From the cell containing the given text, extract its center point as (X, Y) coordinate. 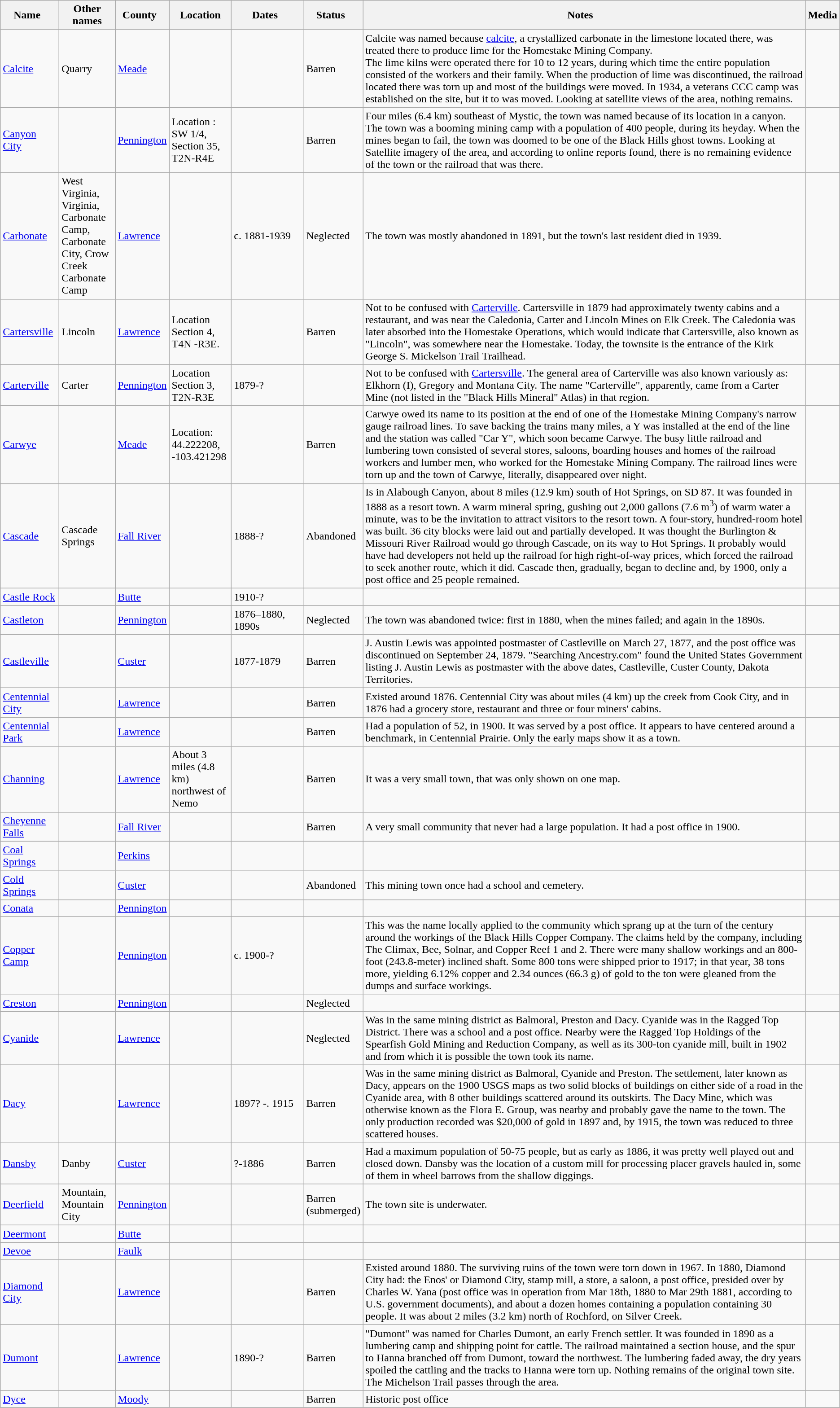
Creston (30, 1003)
Quarry (87, 68)
Canyon City (30, 140)
Cyanide (30, 1038)
Deermont (30, 1234)
Diamond City (30, 1292)
About 3 miles (4.8 km) northwest of Nemo (200, 779)
Coal Springs (30, 855)
Location : SW 1/4, Section 35, T2N-R4E (200, 140)
A very small community that never had a large population. It had a post office in 1900. (584, 827)
County (142, 15)
Location: 44.222208, -103.421298 (200, 444)
c. 1881-1939 (267, 236)
Location Section 3, T2N-R3E (200, 385)
Conata (30, 908)
1877-1879 (267, 662)
Castle Rock (30, 597)
Castleville (30, 662)
Carterville (30, 385)
Channing (30, 779)
Carbonate (30, 236)
Dacy (30, 1104)
1897? -. 1915 (267, 1104)
Historic post office (584, 1399)
Cascade Springs (87, 536)
Dansby (30, 1163)
Castleton (30, 620)
Carwye (30, 444)
Copper Camp (30, 955)
It was a very small town, that was only shown on one map. (584, 779)
Cheyenne Falls (30, 827)
Cartersville (30, 332)
Other names (87, 15)
1888-? (267, 536)
Media (822, 15)
?-1886 (267, 1163)
Moody (142, 1399)
Carter (87, 385)
Faulk (142, 1251)
Centennial City (30, 703)
Deerfield (30, 1205)
1879-? (267, 385)
The town was abandoned twice: first in 1880, when the mines failed; and again in the 1890s. (584, 620)
West Virginia, Virginia, Carbonate Camp, Carbonate City, Crow Creek Carbonate Camp (87, 236)
Barren (submerged) (333, 1205)
Devoe (30, 1251)
Name (30, 15)
Location (200, 15)
Dumont (30, 1358)
Perkins (142, 855)
Danby (87, 1163)
This mining town once had a school and cemetery. (584, 885)
The town site is underwater. (584, 1205)
Centennial Park (30, 732)
Dates (267, 15)
c. 1900-? (267, 955)
The town was mostly abandoned in 1891, but the town's last resident died in 1939. (584, 236)
1890-? (267, 1358)
1876–1880, 1890s (267, 620)
Location Section 4, T4N -R3E. (200, 332)
Status (333, 15)
Lincoln (87, 332)
Dyce (30, 1399)
Calcite (30, 68)
Cascade (30, 536)
Notes (584, 15)
Mountain, Mountain City (87, 1205)
1910-? (267, 597)
Cold Springs (30, 885)
